Provide the [x, y] coordinate of the cell's center where the given text is located.  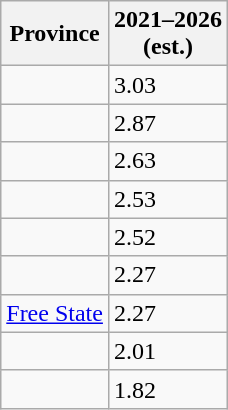
2.87 [168, 123]
2.01 [168, 351]
Free State [55, 313]
2.52 [168, 237]
2.63 [168, 161]
3.03 [168, 85]
1.82 [168, 389]
2021–2026(est.) [168, 34]
2.53 [168, 199]
Province [55, 34]
